Return the [X, Y] coordinate for the center point of the cell that contains the specified text.  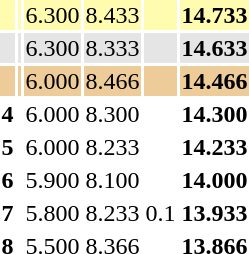
5.800 [52, 213]
8.300 [112, 114]
7 [8, 213]
8.466 [112, 81]
14.300 [214, 114]
8.333 [112, 48]
14.000 [214, 180]
14.733 [214, 15]
8.433 [112, 15]
0.1 [160, 213]
5 [8, 147]
14.466 [214, 81]
6 [8, 180]
14.233 [214, 147]
5.900 [52, 180]
4 [8, 114]
14.633 [214, 48]
13.933 [214, 213]
8.100 [112, 180]
